Identify which cell holds the provided text, then report its [x, y] central coordinate. 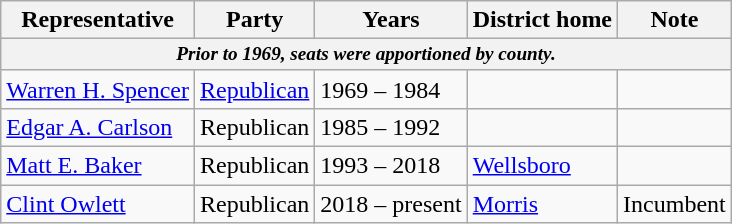
Wellsboro [542, 166]
Prior to 1969, seats were apportioned by county. [366, 55]
2018 – present [391, 204]
District home [542, 20]
1969 – 1984 [391, 89]
Warren H. Spencer [98, 89]
Note [675, 20]
Matt E. Baker [98, 166]
1985 – 1992 [391, 128]
Representative [98, 20]
Years [391, 20]
Party [254, 20]
Edgar A. Carlson [98, 128]
Morris [542, 204]
Incumbent [675, 204]
Clint Owlett [98, 204]
1993 – 2018 [391, 166]
